Return the [X, Y] coordinate for the center point of the cell that contains the specified text.  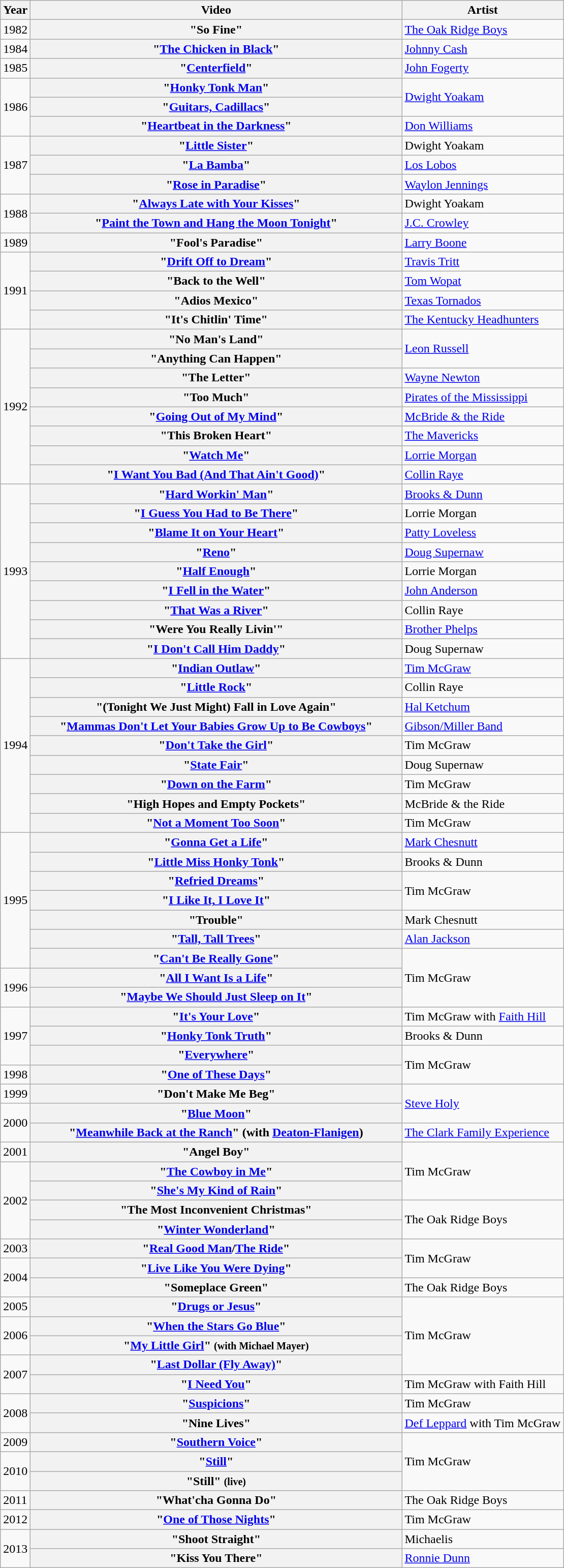
"Heartbeat in the Darkness" [216, 126]
"Tall, Tall Trees" [216, 939]
Hal Ketchum [483, 707]
2001 [15, 1152]
"Maybe We Should Just Sleep on It" [216, 997]
"Indian Outlaw" [216, 668]
"So Fine" [216, 29]
"I Like It, I Love It" [216, 900]
"I Don't Call Him Daddy" [216, 649]
"Honky Tonk Man" [216, 87]
Year [15, 10]
"State Fair" [216, 765]
Tom Wopat [483, 281]
2003 [15, 1249]
2000 [15, 1123]
2005 [15, 1307]
Don Williams [483, 126]
"All I Want Is a Life" [216, 978]
"My Little Girl" (with Michael Mayer) [216, 1345]
"One of Those Nights" [216, 1520]
"Suspicions" [216, 1403]
"Little Miss Honky Tonk" [216, 862]
2011 [15, 1500]
"I Want You Bad (And That Ain't Good)" [216, 474]
1993 [15, 571]
"Southern Voice" [216, 1442]
"Everywhere" [216, 1055]
"Blue Moon" [216, 1113]
1997 [15, 1036]
"Don't Make Me Beg" [216, 1094]
"The Chicken in Black" [216, 49]
"Anything Can Happen" [216, 358]
2010 [15, 1471]
1986 [15, 107]
"Little Sister" [216, 145]
Waylon Jennings [483, 184]
"Back to the Well" [216, 281]
1992 [15, 407]
1988 [15, 213]
"Half Enough" [216, 571]
"Shoot Straight" [216, 1539]
Michaelis [483, 1539]
Brother Phelps [483, 629]
"Last Dollar (Fly Away)" [216, 1365]
The Clark Family Experience [483, 1132]
Los Lobos [483, 165]
"(Tonight We Just Might) Fall in Love Again" [216, 707]
"The Cowboy in Me" [216, 1171]
"Still" (live) [216, 1481]
"One of These Days" [216, 1074]
"Down on the Farm" [216, 784]
"I Fell in the Water" [216, 591]
2008 [15, 1413]
"She's My Kind of Rain" [216, 1191]
2004 [15, 1278]
"Can't Be Really Gone" [216, 958]
"Meanwhile Back at the Ranch" (with Deaton-Flanigen) [216, 1132]
Johnny Cash [483, 49]
John Fogerty [483, 68]
"Don't Take the Girl" [216, 745]
"Not a Moment Too Soon" [216, 823]
Alan Jackson [483, 939]
"I Guess You Had to Be There" [216, 513]
1998 [15, 1074]
"It's Your Love" [216, 1016]
Patty Loveless [483, 532]
Ronnie Dunn [483, 1558]
2012 [15, 1520]
The Kentucky Headhunters [483, 320]
"When the Stars Go Blue" [216, 1326]
"Paint the Town and Hang the Moon Tonight" [216, 223]
"Little Rock" [216, 687]
1995 [15, 900]
"Mammas Don't Let Your Babies Grow Up to Be Cowboys" [216, 726]
2002 [15, 1200]
"Reno" [216, 552]
John Anderson [483, 591]
2009 [15, 1442]
1984 [15, 49]
1989 [15, 243]
"This Broken Heart" [216, 436]
Steve Holy [483, 1103]
"Drugs or Jesus" [216, 1307]
J.C. Crowley [483, 223]
"I Need You" [216, 1384]
1991 [15, 291]
"Rose in Paradise" [216, 184]
2013 [15, 1549]
1994 [15, 745]
Larry Boone [483, 243]
1996 [15, 987]
Wayne Newton [483, 378]
"Real Good Man/The Ride" [216, 1249]
2007 [15, 1374]
"The Letter" [216, 378]
"Kiss You There" [216, 1558]
"Watch Me" [216, 455]
"Nine Lives" [216, 1423]
Video [216, 10]
1985 [15, 68]
The Mavericks [483, 436]
Gibson/Miller Band [483, 726]
"Going Out of My Mind" [216, 416]
"The Most Inconvenient Christmas" [216, 1210]
"Guitars, Cadillacs" [216, 107]
"Someplace Green" [216, 1287]
"Drift Off to Dream" [216, 262]
"Hard Workin' Man" [216, 494]
"Trouble" [216, 920]
"No Man's Land" [216, 339]
2006 [15, 1336]
"Angel Boy" [216, 1152]
"High Hopes and Empty Pockets" [216, 803]
"Winter Wonderland" [216, 1229]
Travis Tritt [483, 262]
1982 [15, 29]
Leon Russell [483, 349]
"That Was a River" [216, 610]
"La Bamba" [216, 165]
"Adios Mexico" [216, 300]
Artist [483, 10]
"Centerfield" [216, 68]
"Were You Really Livin'" [216, 629]
"Honky Tonk Truth" [216, 1036]
"Still" [216, 1461]
"Too Much" [216, 397]
"It's Chitlin' Time" [216, 320]
Def Leppard with Tim McGraw [483, 1423]
"What'cha Gonna Do" [216, 1500]
"Refried Dreams" [216, 881]
"Always Late with Your Kisses" [216, 203]
1999 [15, 1094]
"Blame It on Your Heart" [216, 532]
"Gonna Get a Life" [216, 842]
Pirates of the Mississippi [483, 397]
1987 [15, 165]
"Live Like You Were Dying" [216, 1268]
Texas Tornados [483, 300]
"Fool's Paradise" [216, 243]
